Locate the cell with the specified text and output its (x, y) center coordinate. 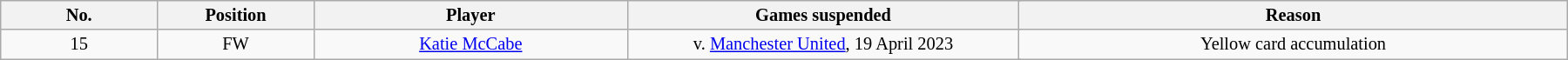
Games suspended (823, 15)
Katie McCabe (470, 44)
Player (470, 15)
v. Manchester United, 19 April 2023 (823, 44)
Position (236, 15)
Yellow card accumulation (1293, 44)
No. (79, 15)
Reason (1293, 15)
15 (79, 44)
FW (236, 44)
